For the text-containing cell, return its midpoint in [x, y] coordinate format. 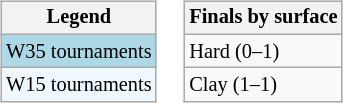
W15 tournaments [78, 85]
W35 tournaments [78, 51]
Hard (0–1) [263, 51]
Legend [78, 18]
Finals by surface [263, 18]
Clay (1–1) [263, 85]
